Return [x, y] of the center of cell containing provided text 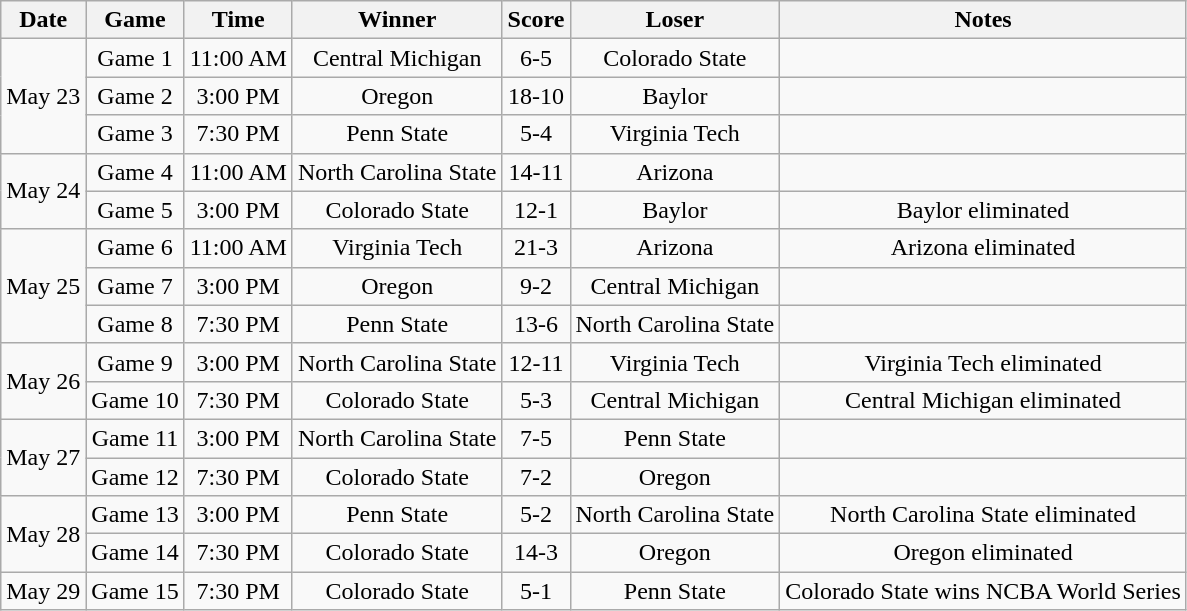
6-5 [536, 58]
Game [135, 20]
Game 4 [135, 172]
Game 5 [135, 210]
Game 13 [135, 515]
May 29 [44, 591]
Time [238, 20]
12-11 [536, 362]
21-3 [536, 248]
Game 14 [135, 553]
Notes [984, 20]
5-4 [536, 134]
Game 10 [135, 400]
North Carolina State eliminated [984, 515]
May 24 [44, 191]
5-1 [536, 591]
Game 6 [135, 248]
Game 7 [135, 286]
Game 3 [135, 134]
13-6 [536, 324]
Game 2 [135, 96]
7-5 [536, 438]
Game 1 [135, 58]
May 27 [44, 457]
5-3 [536, 400]
Arizona eliminated [984, 248]
Game 9 [135, 362]
18-10 [536, 96]
Virginia Tech eliminated [984, 362]
14-3 [536, 553]
May 25 [44, 286]
May 28 [44, 534]
12-1 [536, 210]
5-2 [536, 515]
May 23 [44, 96]
Score [536, 20]
Game 11 [135, 438]
May 26 [44, 381]
Oregon eliminated [984, 553]
Game 12 [135, 477]
Game 8 [135, 324]
Date [44, 20]
7-2 [536, 477]
Winner [397, 20]
9-2 [536, 286]
Game 15 [135, 591]
Colorado State wins NCBA World Series [984, 591]
Central Michigan eliminated [984, 400]
14-11 [536, 172]
Loser [675, 20]
Baylor eliminated [984, 210]
